From the cell containing the given text, extract its center point as [X, Y] coordinate. 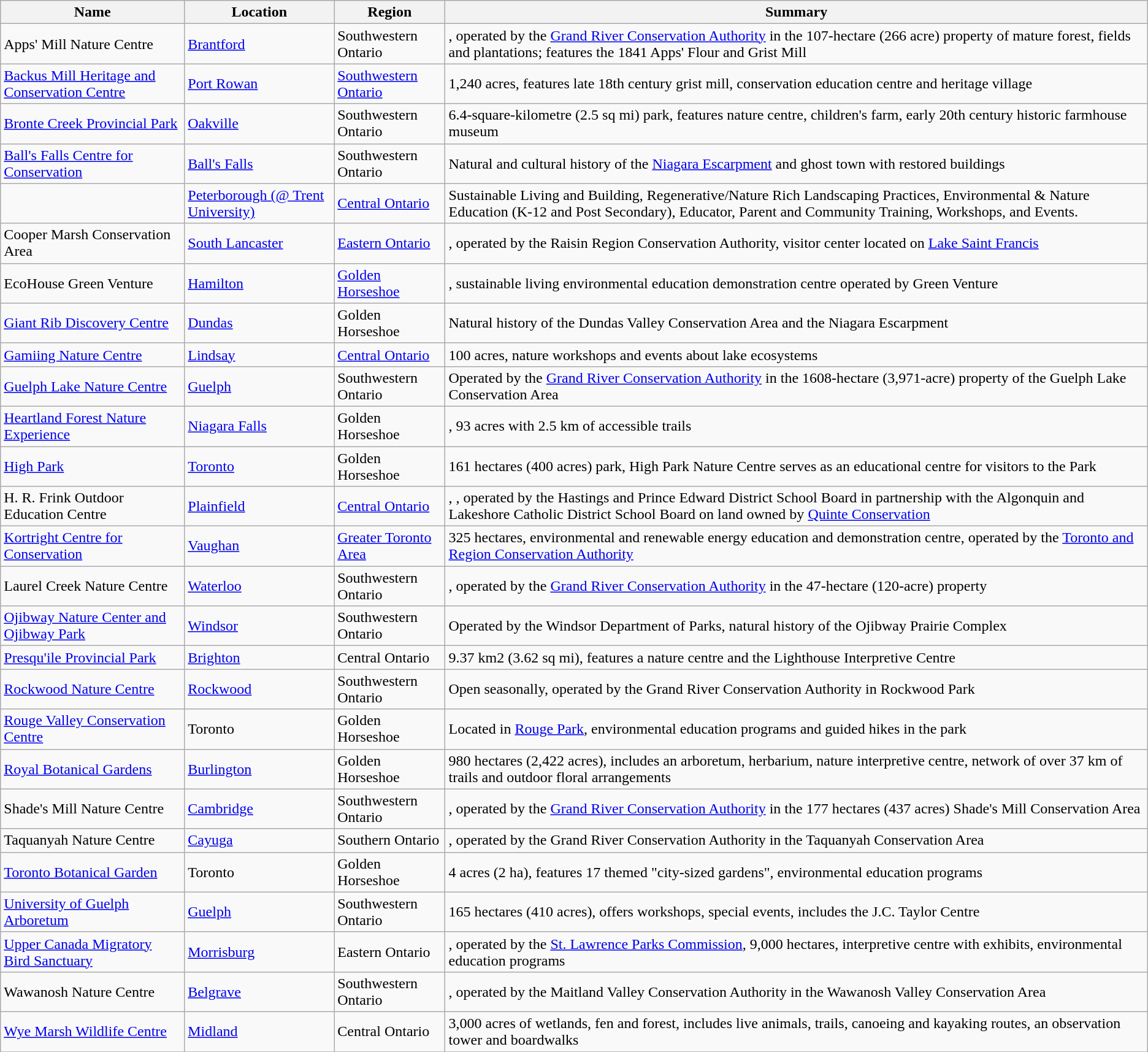
Hamilton [259, 283]
Port Rowan [259, 83]
Taquanyah Nature Centre [93, 840]
, operated by the Grand River Conservation Authority in the 177 hectares (437 acres) Shade's Mill Conservation Area [796, 808]
University of Guelph Arboretum [93, 912]
Rouge Valley Conservation Centre [93, 729]
Kortright Centre for Conservation [93, 546]
3,000 acres of wetlands, fen and forest, includes live animals, trails, canoeing and kayaking routes, an observation tower and boardwalks [796, 1032]
Natural and cultural history of the Niagara Escarpment and ghost town with restored buildings [796, 163]
1,240 acres, features late 18th century grist mill, conservation education centre and heritage village [796, 83]
Bronte Creek Provincial Park [93, 124]
Plainfield [259, 507]
, operated by the St. Lawrence Parks Commission, 9,000 hectares, interpretive centre with exhibits, environmental education programs [796, 952]
Oakville [259, 124]
Ball's Falls Centre for Conservation [93, 163]
Upper Canada Migratory Bird Sanctuary [93, 952]
Royal Botanical Gardens [93, 769]
4 acres (2 ha), features 17 themed "city-sized gardens", environmental education programs [796, 872]
6.4-square-kilometre (2.5 sq mi) park, features nature centre, children's farm, early 20th century historic farmhouse museum [796, 124]
Giant Rib Discovery Centre [93, 323]
Operated by the Grand River Conservation Authority in the 1608-hectare (3,971-acre) property of the Guelph Lake Conservation Area [796, 386]
Operated by the Windsor Department of Parks, natural history of the Ojibway Prairie Complex [796, 626]
, operated by the Maitland Valley Conservation Authority in the Wawanosh Valley Conservation Area [796, 991]
165 hectares (410 acres), offers workshops, special events, includes the J.C. Taylor Centre [796, 912]
Located in Rouge Park, environmental education programs and guided hikes in the park [796, 729]
Vaughan [259, 546]
Backus Mill Heritage and Conservation Centre [93, 83]
Belgrave [259, 991]
Natural history of the Dundas Valley Conservation Area and the Niagara Escarpment [796, 323]
Summary [796, 12]
Morrisburg [259, 952]
, sustainable living environmental education demonstration centre operated by Green Venture [796, 283]
Cooper Marsh Conservation Area [93, 243]
Cambridge [259, 808]
Lindsay [259, 355]
Rockwood [259, 689]
South Lancaster [259, 243]
Greater Toronto Area [390, 546]
Southern Ontario [390, 840]
Toronto Botanical Garden [93, 872]
Waterloo [259, 586]
Windsor [259, 626]
Wawanosh Nature Centre [93, 991]
Name [93, 12]
Ojibway Nature Center and Ojibway Park [93, 626]
Shade's Mill Nature Centre [93, 808]
Cayuga [259, 840]
Location [259, 12]
Dundas [259, 323]
161 hectares (400 acres) park, High Park Nature Centre serves as an educational centre for visitors to the Park [796, 466]
Rockwood Nature Centre [93, 689]
, 93 acres with 2.5 km of accessible trails [796, 426]
Wye Marsh Wildlife Centre [93, 1032]
Brighton [259, 658]
, operated by the Grand River Conservation Authority in the 47-hectare (120-acre) property [796, 586]
Burlington [259, 769]
, operated by the Raisin Region Conservation Authority, visitor center located on Lake Saint Francis [796, 243]
H. R. Frink Outdoor Education Centre [93, 507]
Region [390, 12]
Laurel Creek Nature Centre [93, 586]
High Park [93, 466]
9.37 km2 (3.62 sq mi), features a nature centre and the Lighthouse Interpretive Centre [796, 658]
Heartland Forest Nature Experience [93, 426]
Guelph Lake Nature Centre [93, 386]
Ball's Falls [259, 163]
Open seasonally, operated by the Grand River Conservation Authority in Rockwood Park [796, 689]
, operated by the Grand River Conservation Authority in the Taquanyah Conservation Area [796, 840]
100 acres, nature workshops and events about lake ecosystems [796, 355]
EcoHouse Green Venture [93, 283]
Midland [259, 1032]
325 hectares, environmental and renewable energy education and demonstration centre, operated by the Toronto and Region Conservation Authority [796, 546]
Brantford [259, 44]
Presqu'ile Provincial Park [93, 658]
Apps' Mill Nature Centre [93, 44]
Niagara Falls [259, 426]
Peterborough (@ Trent University) [259, 204]
Gamiing Nature Centre [93, 355]
